Capture the cell that displays the provided text and extract its [x, y] central coordinate. 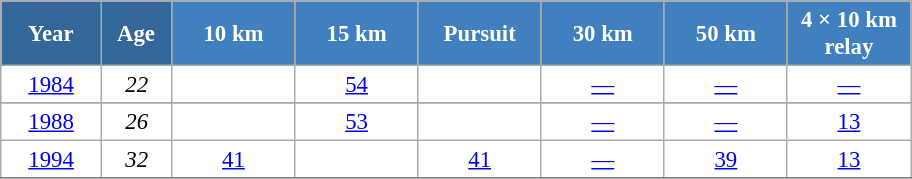
22 [136, 85]
39 [726, 160]
4 × 10 km relay [848, 34]
Age [136, 34]
1984 [52, 85]
50 km [726, 34]
53 [356, 122]
30 km [602, 34]
10 km [234, 34]
54 [356, 85]
Year [52, 34]
Pursuit [480, 34]
26 [136, 122]
15 km [356, 34]
32 [136, 160]
1994 [52, 160]
1988 [52, 122]
